Search for the cell housing the specified text and yield its [x, y] center coordinate. 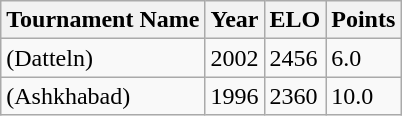
1996 [234, 96]
ELO [295, 20]
Tournament Name [103, 20]
(Ashkhabad) [103, 96]
2360 [295, 96]
2456 [295, 58]
2002 [234, 58]
(Datteln) [103, 58]
Points [364, 20]
6.0 [364, 58]
10.0 [364, 96]
Year [234, 20]
